Identify which cell holds the provided text, then report its [X, Y] central coordinate. 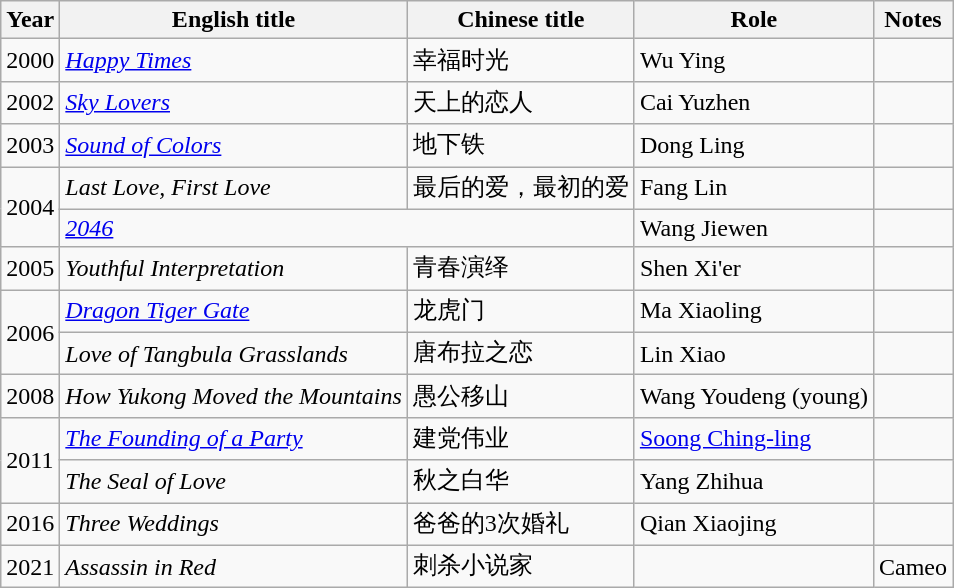
Wang Youdeng (young) [754, 396]
Lin Xiao [754, 354]
Dong Ling [754, 146]
2011 [30, 460]
The Seal of Love [234, 482]
How Yukong Moved the Mountains [234, 396]
Qian Xiaojing [754, 524]
Chinese title [520, 20]
2008 [30, 396]
幸福时光 [520, 60]
2016 [30, 524]
2046 [348, 228]
2003 [30, 146]
Last Love, First Love [234, 188]
最后的爱，最初的爱 [520, 188]
爸爸的3次婚礼 [520, 524]
Yang Zhihua [754, 482]
刺杀小说家 [520, 566]
2005 [30, 268]
Assassin in Red [234, 566]
2021 [30, 566]
唐布拉之恋 [520, 354]
2004 [30, 206]
愚公移山 [520, 396]
Happy Times [234, 60]
Year [30, 20]
2000 [30, 60]
English title [234, 20]
Fang Lin [754, 188]
Sky Lovers [234, 102]
Wang Jiewen [754, 228]
Youthful Interpretation [234, 268]
Dragon Tiger Gate [234, 312]
青春演绎 [520, 268]
Love of Tangbula Grasslands [234, 354]
Sound of Colors [234, 146]
Shen Xi'er [754, 268]
The Founding of a Party [234, 438]
Cai Yuzhen [754, 102]
建党伟业 [520, 438]
Cameo [912, 566]
Wu Ying [754, 60]
Role [754, 20]
2006 [30, 332]
天上的恋人 [520, 102]
Notes [912, 20]
地下铁 [520, 146]
龙虎门 [520, 312]
Soong Ching-ling [754, 438]
2002 [30, 102]
Ma Xiaoling [754, 312]
秋之白华 [520, 482]
Three Weddings [234, 524]
